Extract the (x, y) coordinate from the center of the cell holding the provided text.  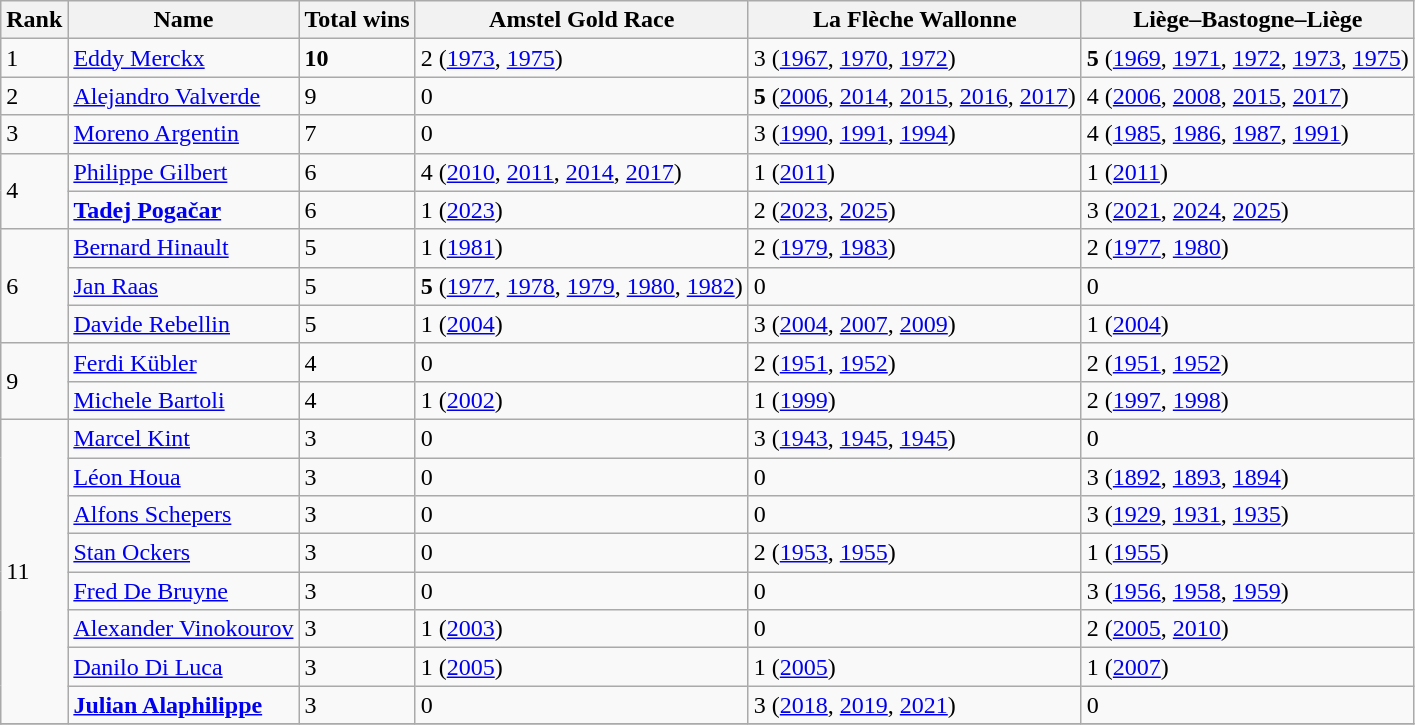
1 (2023) (582, 210)
Amstel Gold Race (582, 20)
3 (1990, 1991, 1994) (914, 134)
4 (2006, 2008, 2015, 2017) (1248, 96)
2 (2023, 2025) (914, 210)
2 (1973, 1975) (582, 58)
Philippe Gilbert (184, 172)
Davide Rebellin (184, 324)
Marcel Kint (184, 438)
Alexander Vinokourov (184, 629)
Jan Raas (184, 286)
Name (184, 20)
3 (1929, 1931, 1935) (1248, 515)
2 (1997, 1998) (1248, 400)
3 (1956, 1958, 1959) (1248, 591)
3 (1943, 1945, 1945) (914, 438)
5 (1969, 1971, 1972, 1973, 1975) (1248, 58)
3 (1892, 1893, 1894) (1248, 477)
Alejandro Valverde (184, 96)
1 (1999) (914, 400)
5 (2006, 2014, 2015, 2016, 2017) (914, 96)
4 (2010, 2011, 2014, 2017) (582, 172)
11 (34, 571)
3 (2004, 2007, 2009) (914, 324)
Tadej Pogačar (184, 210)
Rank (34, 20)
Liège–Bastogne–Liège (1248, 20)
5 (1977, 1978, 1979, 1980, 1982) (582, 286)
Moreno Argentin (184, 134)
Michele Bartoli (184, 400)
Julian Alaphilippe (184, 705)
Alfons Schepers (184, 515)
Fred De Bruyne (184, 591)
1 (2003) (582, 629)
La Flèche Wallonne (914, 20)
1 (2002) (582, 400)
1 (1955) (1248, 553)
3 (1967, 1970, 1972) (914, 58)
3 (2018, 2019, 2021) (914, 705)
1 (34, 58)
2 (34, 96)
3 (2021, 2024, 2025) (1248, 210)
10 (357, 58)
Stan Ockers (184, 553)
2 (1953, 1955) (914, 553)
2 (2005, 2010) (1248, 629)
7 (357, 134)
Total wins (357, 20)
Ferdi Kübler (184, 362)
Eddy Merckx (184, 58)
Bernard Hinault (184, 248)
2 (1977, 1980) (1248, 248)
1 (2007) (1248, 667)
2 (1979, 1983) (914, 248)
Léon Houa (184, 477)
4 (1985, 1986, 1987, 1991) (1248, 134)
Danilo Di Luca (184, 667)
1 (1981) (582, 248)
